From the cell containing the given text, extract its center point as (x, y) coordinate. 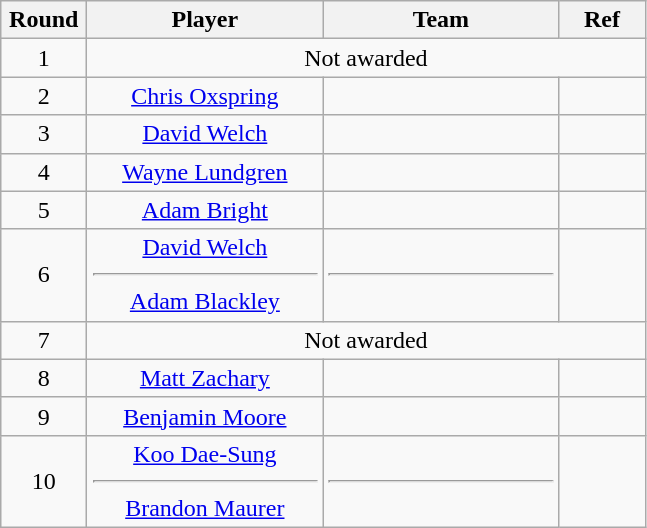
7 (44, 340)
David Welch (205, 134)
Koo Dae-SungBrandon Maurer (205, 481)
9 (44, 416)
8 (44, 378)
Wayne Lundgren (205, 172)
Chris Oxspring (205, 96)
6 (44, 275)
2 (44, 96)
3 (44, 134)
Player (205, 20)
4 (44, 172)
Adam Bright (205, 210)
Benjamin Moore (205, 416)
Round (44, 20)
Team (441, 20)
10 (44, 481)
Matt Zachary (205, 378)
David WelchAdam Blackley (205, 275)
1 (44, 58)
5 (44, 210)
Ref (602, 20)
